Find where the given text appears and provide that cell's center as [x, y] coordinate. 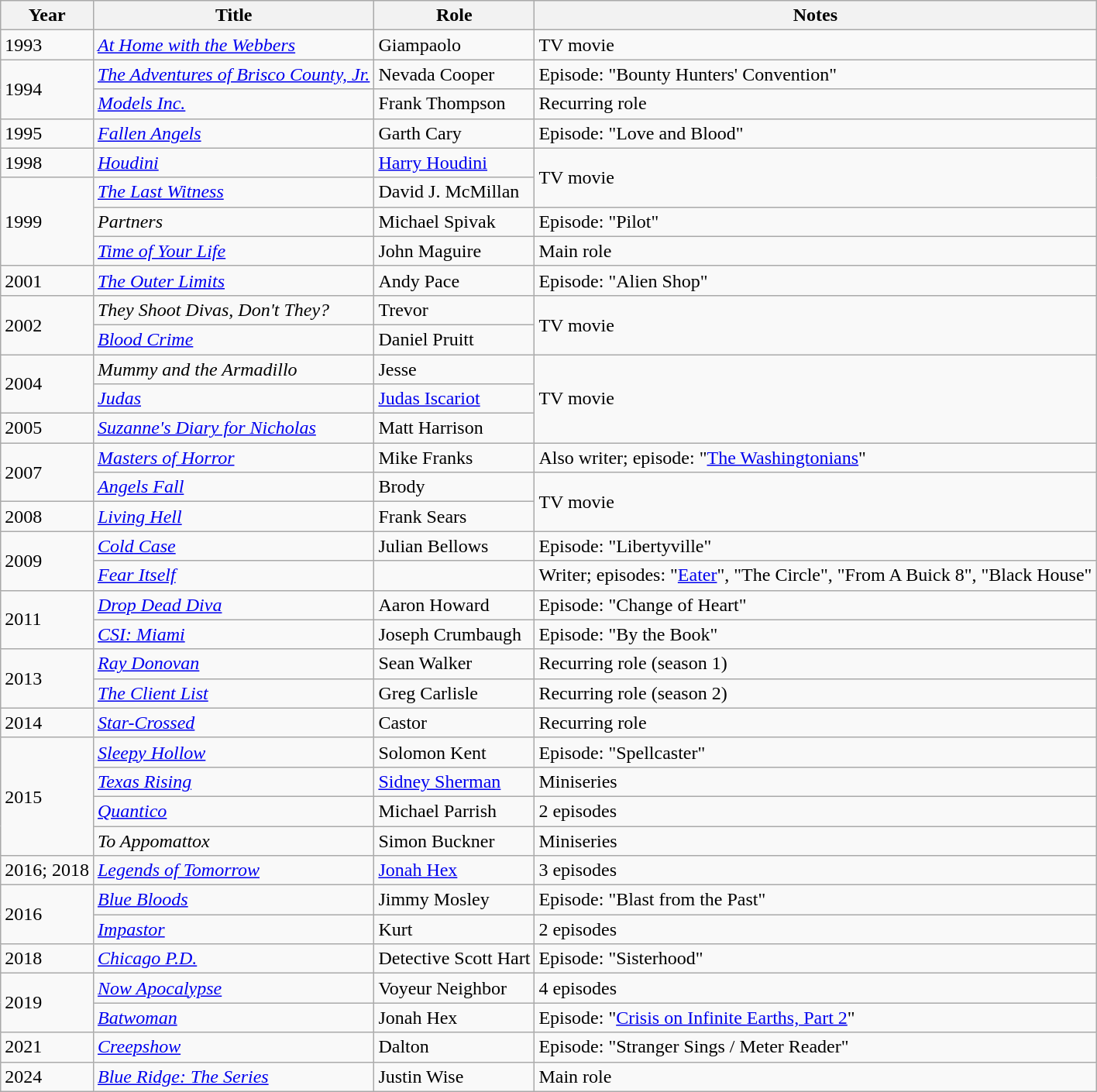
3 episodes [815, 871]
Solomon Kent [454, 752]
David J. McMillan [454, 192]
2008 [47, 517]
1999 [47, 221]
Blood Crime [233, 339]
2004 [47, 384]
CSI: Miami [233, 634]
Episode: "Bounty Hunters' Convention" [815, 74]
The Last Witness [233, 192]
2021 [47, 1047]
Nevada Cooper [454, 74]
Episode: "Pilot" [815, 221]
Joseph Crumbaugh [454, 634]
2015 [47, 796]
Dalton [454, 1047]
Episode: "Crisis on Infinite Earths, Part 2" [815, 1018]
Brody [454, 487]
Impastor [233, 929]
Episode: "Sisterhood" [815, 959]
Legends of Tomorrow [233, 871]
Recurring role (season 2) [815, 693]
The Client List [233, 693]
Notes [815, 15]
Julian Bellows [454, 546]
Daniel Pruitt [454, 339]
1995 [47, 133]
2001 [47, 280]
John Maguire [454, 251]
Detective Scott Hart [454, 959]
Judas Iscariot [454, 399]
Andy Pace [454, 280]
Michael Parrish [454, 811]
Trevor [454, 310]
2002 [47, 325]
1998 [47, 163]
Recurring role (season 1) [815, 664]
Sidney Sherman [454, 781]
1993 [47, 45]
Frank Sears [454, 517]
Frank Thompson [454, 104]
Fear Itself [233, 575]
2019 [47, 1003]
Year [47, 15]
Judas [233, 399]
Jimmy Mosley [454, 900]
Star-Crossed [233, 723]
Sean Walker [454, 664]
Now Apocalypse [233, 988]
Angels Fall [233, 487]
Suzanne's Diary for Nicholas [233, 428]
Episode: "Love and Blood" [815, 133]
Chicago P.D. [233, 959]
Also writer; episode: "The Washingtonians" [815, 458]
Drop Dead Diva [233, 605]
Episode: "By the Book" [815, 634]
Time of Your Life [233, 251]
Giampaolo [454, 45]
2007 [47, 472]
Cold Case [233, 546]
2011 [47, 620]
Episode: "Alien Shop" [815, 280]
Garth Cary [454, 133]
They Shoot Divas, Don't They? [233, 310]
Models Inc. [233, 104]
Role [454, 15]
To Appomattox [233, 840]
2018 [47, 959]
The Outer Limits [233, 280]
Houdini [233, 163]
Masters of Horror [233, 458]
Greg Carlisle [454, 693]
2016; 2018 [47, 871]
Matt Harrison [454, 428]
2005 [47, 428]
Aaron Howard [454, 605]
Episode: "Spellcaster" [815, 752]
Voyeur Neighbor [454, 988]
Mike Franks [454, 458]
Episode: "Libertyville" [815, 546]
Writer; episodes: "Eater", "The Circle", "From A Buick 8", "Black House" [815, 575]
Mummy and the Armadillo [233, 369]
Episode: "Stranger Sings / Meter Reader" [815, 1047]
Texas Rising [233, 781]
Quantico [233, 811]
Jesse [454, 369]
2016 [47, 915]
2009 [47, 561]
Sleepy Hollow [233, 752]
Simon Buckner [454, 840]
Michael Spivak [454, 221]
Kurt [454, 929]
Living Hell [233, 517]
Blue Ridge: The Series [233, 1077]
2013 [47, 678]
Ray Donovan [233, 664]
Creepshow [233, 1047]
Justin Wise [454, 1077]
Episode: "Blast from the Past" [815, 900]
The Adventures of Brisco County, Jr. [233, 74]
Blue Bloods [233, 900]
Episode: "Change of Heart" [815, 605]
2014 [47, 723]
At Home with the Webbers [233, 45]
Castor [454, 723]
4 episodes [815, 988]
Title [233, 15]
Batwoman [233, 1018]
Harry Houdini [454, 163]
1994 [47, 89]
2024 [47, 1077]
Fallen Angels [233, 133]
Partners [233, 221]
